Capture the cell that displays the provided text and extract its (X, Y) central coordinate. 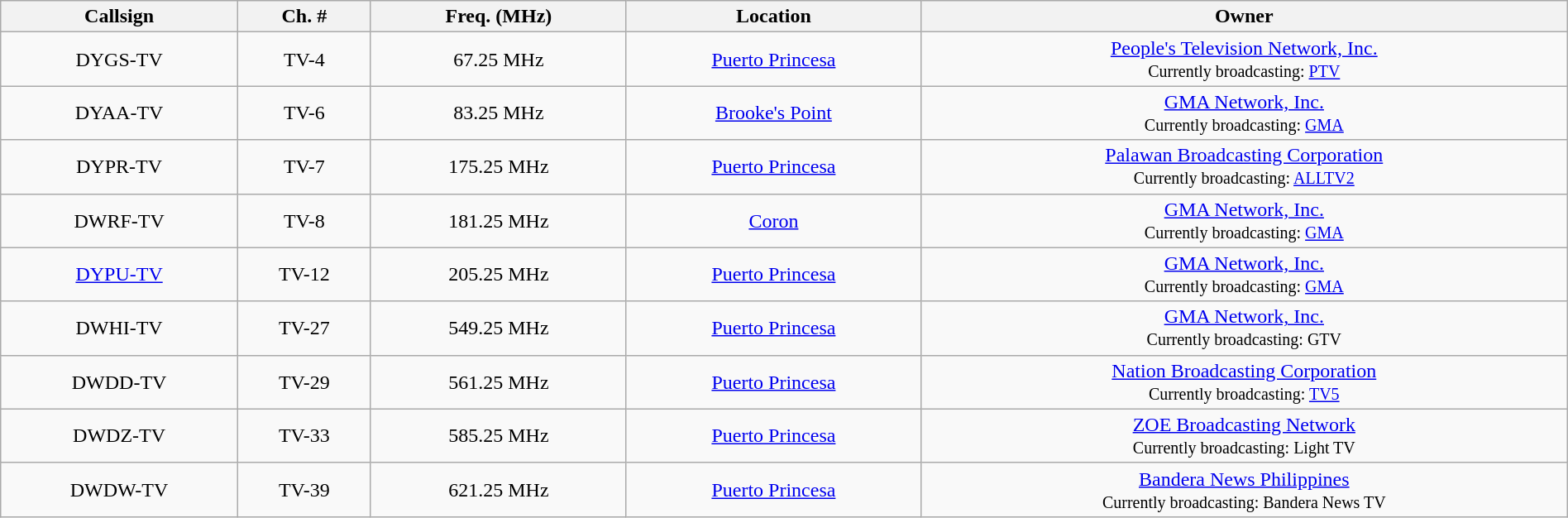
67.25 MHz (498, 60)
205.25 MHz (498, 275)
People's Television Network, Inc.Currently broadcasting: PTV (1244, 60)
DYAA-TV (119, 113)
181.25 MHz (498, 220)
TV-8 (304, 220)
Palawan Broadcasting CorporationCurrently broadcasting: ALLTV2 (1244, 167)
DWDW-TV (119, 490)
TV-12 (304, 275)
TV-39 (304, 490)
Brooke's Point (773, 113)
549.25 MHz (498, 328)
Nation Broadcasting CorporationCurrently broadcasting: TV5 (1244, 382)
621.25 MHz (498, 490)
Coron (773, 220)
TV-27 (304, 328)
175.25 MHz (498, 167)
Location (773, 17)
Owner (1244, 17)
TV-29 (304, 382)
TV-6 (304, 113)
TV-33 (304, 435)
DWHI-TV (119, 328)
TV-4 (304, 60)
DWDZ-TV (119, 435)
ZOE Broadcasting NetworkCurrently broadcasting: Light TV (1244, 435)
Callsign (119, 17)
585.25 MHz (498, 435)
561.25 MHz (498, 382)
DWRF-TV (119, 220)
Bandera News PhilippinesCurrently broadcasting: Bandera News TV (1244, 490)
GMA Network, Inc.Currently broadcasting: GTV (1244, 328)
DYGS-TV (119, 60)
Freq. (MHz) (498, 17)
DWDD-TV (119, 382)
TV-7 (304, 167)
DYPR-TV (119, 167)
Ch. # (304, 17)
DYPU-TV (119, 275)
83.25 MHz (498, 113)
